For the text-containing cell, return its midpoint in (X, Y) coordinate format. 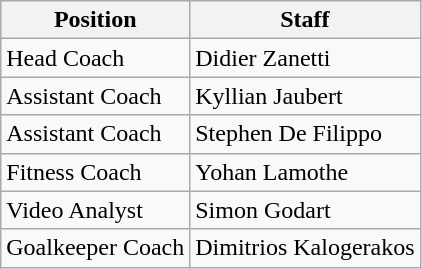
Yohan Lamothe (305, 172)
Fitness Coach (96, 172)
Stephen De Filippo (305, 134)
Kyllian Jaubert (305, 96)
Dimitrios Kalogerakos (305, 248)
Staff (305, 20)
Goalkeeper Coach (96, 248)
Head Coach (96, 58)
Position (96, 20)
Simon Godart (305, 210)
Video Analyst (96, 210)
Didier Zanetti (305, 58)
